For the text-containing cell, return its midpoint in (X, Y) coordinate format. 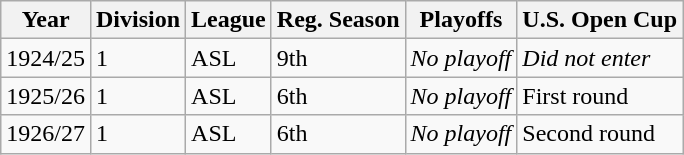
Division (138, 20)
Second round (600, 134)
Reg. Season (338, 20)
Playoffs (461, 20)
Did not enter (600, 58)
U.S. Open Cup (600, 20)
1925/26 (46, 96)
1924/25 (46, 58)
First round (600, 96)
League (229, 20)
Year (46, 20)
1926/27 (46, 134)
9th (338, 58)
